Return the [X, Y] coordinate for the center point of the cell that contains the specified text.  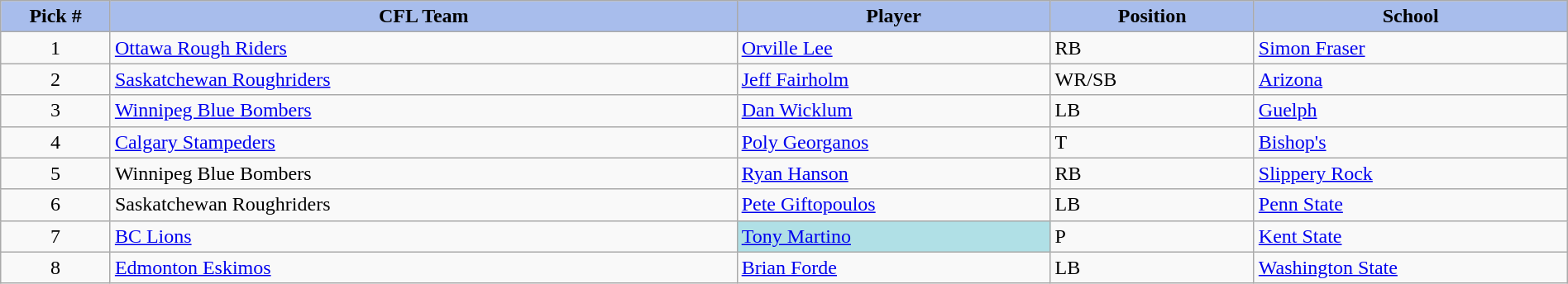
WR/SB [1152, 79]
4 [56, 142]
Pick # [56, 17]
Position [1152, 17]
Washington State [1411, 267]
3 [56, 111]
Dan Wicklum [893, 111]
Brian Forde [893, 267]
P [1152, 236]
Jeff Fairholm [893, 79]
Ryan Hanson [893, 173]
Ottawa Rough Riders [423, 48]
8 [56, 267]
Tony Martino [893, 236]
BC Lions [423, 236]
Edmonton Eskimos [423, 267]
Slippery Rock [1411, 173]
Simon Fraser [1411, 48]
Player [893, 17]
CFL Team [423, 17]
Arizona [1411, 79]
Bishop's [1411, 142]
Orville Lee [893, 48]
Guelph [1411, 111]
1 [56, 48]
Calgary Stampeders [423, 142]
Kent State [1411, 236]
7 [56, 236]
School [1411, 17]
5 [56, 173]
Penn State [1411, 205]
Poly Georganos [893, 142]
2 [56, 79]
6 [56, 205]
Pete Giftopoulos [893, 205]
T [1152, 142]
